Extract the (X, Y) coordinate from the center of the cell holding the provided text.  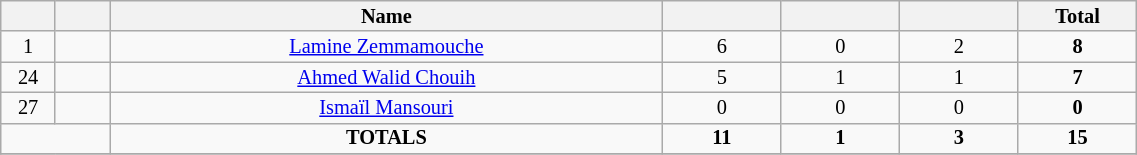
Ahmed Walid Chouih (386, 78)
27 (28, 108)
15 (1078, 138)
8 (1078, 46)
2 (960, 46)
6 (722, 46)
3 (960, 138)
Total (1078, 16)
11 (722, 138)
Lamine Zemmamouche (386, 46)
Ismaïl Mansouri (386, 108)
5 (722, 78)
7 (1078, 78)
24 (28, 78)
Name (386, 16)
TOTALS (386, 138)
